From the cell containing the given text, extract its center point as [x, y] coordinate. 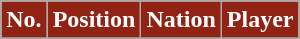
Position [94, 20]
No. [24, 20]
Nation [181, 20]
Player [260, 20]
